Find where the given text appears and provide that cell's center as (x, y) coordinate. 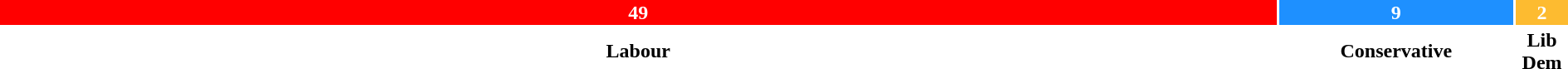
49 (638, 12)
9 (1395, 12)
2 (1541, 12)
